Scan for the cell matching the given text and deliver its (x, y) coordinate at center. 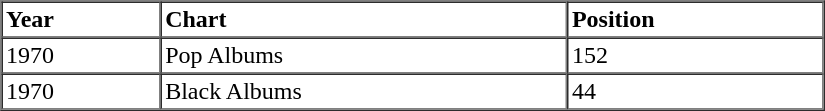
44 (695, 92)
Position (695, 20)
152 (695, 56)
Pop Albums (364, 56)
Year (82, 20)
Black Albums (364, 92)
Chart (364, 20)
